For the text-containing cell, return its midpoint in [X, Y] coordinate format. 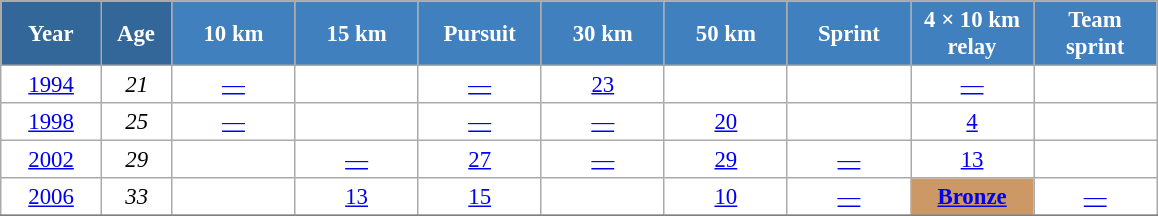
1994 [52, 85]
33 [136, 197]
27 [480, 160]
Year [52, 34]
Pursuit [480, 34]
15 [480, 197]
4 × 10 km relay [972, 34]
Bronze [972, 197]
50 km [726, 34]
10 km [234, 34]
15 km [356, 34]
4 [972, 122]
1998 [52, 122]
2006 [52, 197]
21 [136, 85]
2002 [52, 160]
25 [136, 122]
10 [726, 197]
23 [602, 85]
Age [136, 34]
20 [726, 122]
Team sprint [1096, 34]
30 km [602, 34]
Sprint [848, 34]
